Locate the cell with the specified text and output its [X, Y] center coordinate. 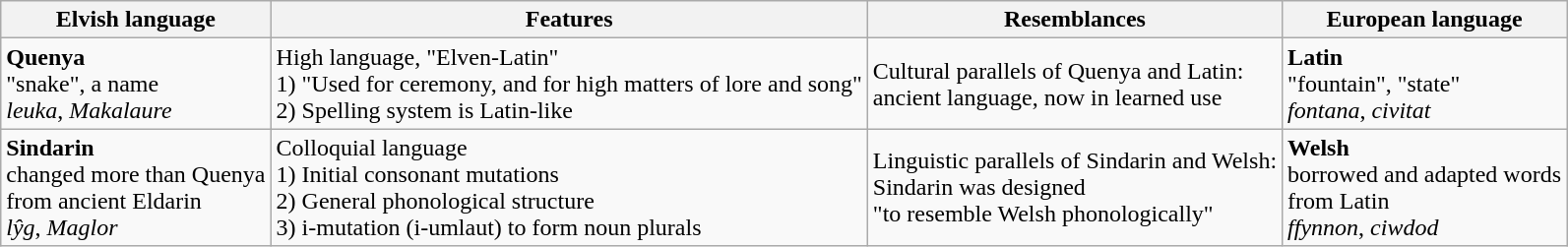
Resemblances [1075, 20]
Elvish language [136, 20]
Sindarinchanged more than Quenyafrom ancient Eldarinlŷg, Maglor [136, 187]
Linguistic parallels of Sindarin and Welsh:Sindarin was designed"to resemble Welsh phonologically" [1075, 187]
Quenya"snake", a nameleuka, Makalaure [136, 84]
Cultural parallels of Quenya and Latin:ancient language, now in learned use [1075, 84]
Latin"fountain", "state"fontana, civitat [1425, 84]
Features [569, 20]
Welshborrowed and adapted wordsfrom Latinffynnon, ciwdod [1425, 187]
High language, "Elven-Latin"1) "Used for ceremony, and for high matters of lore and song"2) Spelling system is Latin-like [569, 84]
European language [1425, 20]
Colloquial language1) Initial consonant mutations2) General phonological structure3) i-mutation (i-umlaut) to form noun plurals [569, 187]
